Return (X, Y) of the center of cell containing provided text 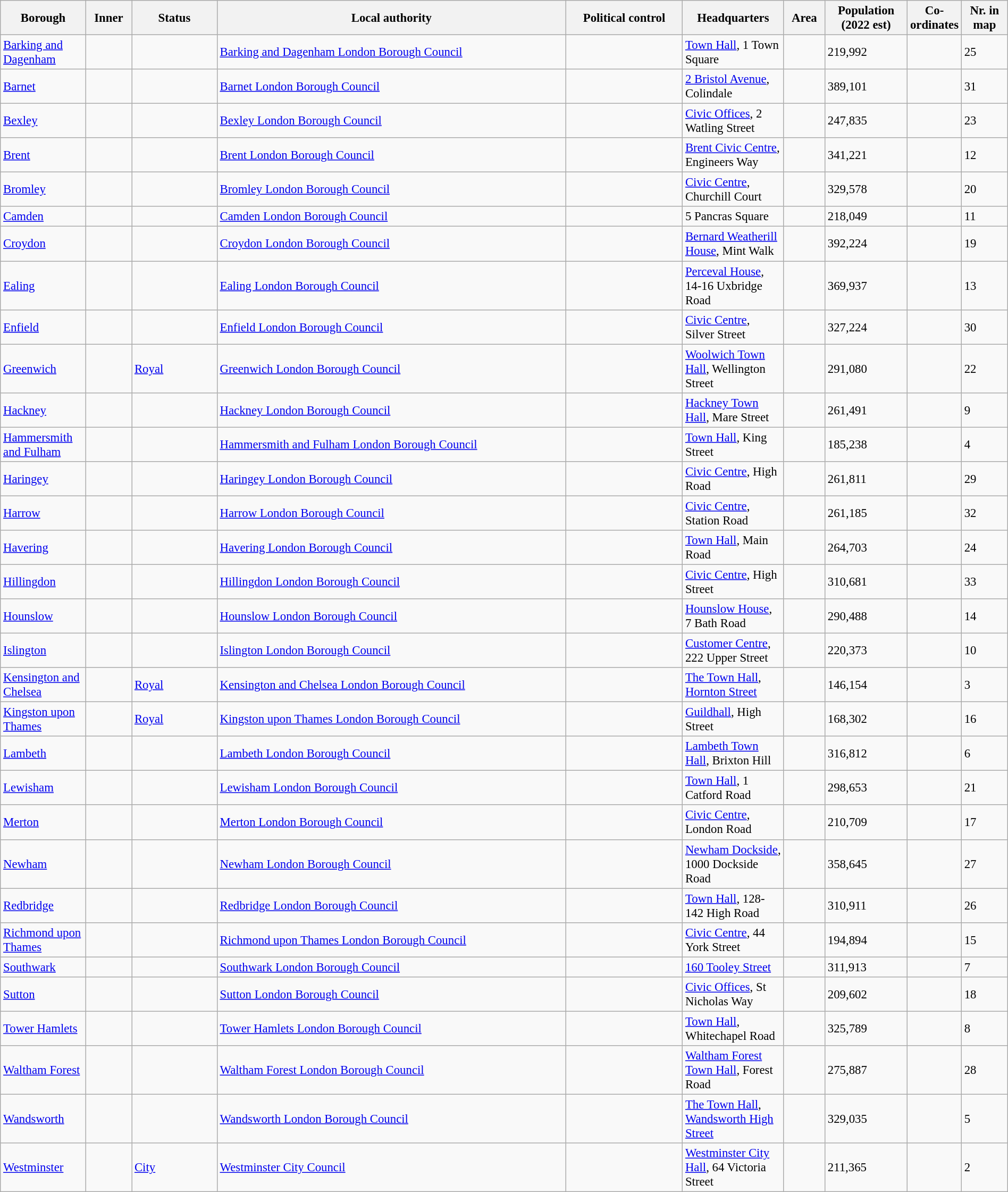
Haringey (44, 479)
Civic Offices, 2 Watling Street (734, 121)
13 (985, 286)
Havering London Borough Council (391, 548)
Camden (44, 216)
Tower Hamlets (44, 1029)
Islington (44, 651)
327,224 (866, 327)
Guildhall, High Street (734, 719)
389,101 (866, 86)
329,035 (866, 1119)
168,302 (866, 719)
Harrow (44, 513)
Waltham Forest London Borough Council (391, 1070)
Westminster City Council (391, 1168)
Hillingdon (44, 582)
Ealing (44, 286)
310,911 (866, 905)
Town Hall, 1 Town Square (734, 52)
210,709 (866, 822)
Barking and Dagenham (44, 52)
Town Hall, King Street (734, 445)
Civic Centre, Station Road (734, 513)
291,080 (866, 369)
Nr. inmap (985, 18)
Borough (44, 18)
Hillingdon London Borough Council (391, 582)
Lewisham (44, 788)
Customer Centre, 222 Upper Street (734, 651)
Havering (44, 548)
Inner (108, 18)
Kensington and Chelsea London Borough Council (391, 685)
4 (985, 445)
160 Tooley Street (734, 967)
18 (985, 995)
Kingston upon Thames (44, 719)
Greenwich London Borough Council (391, 369)
31 (985, 86)
Civic Centre, Churchill Court (734, 189)
6 (985, 753)
Hounslow (44, 616)
Hounslow House, 7 Bath Road (734, 616)
Barnet London Borough Council (391, 86)
Town Hall, Whitechapel Road (734, 1029)
Richmond upon Thames London Borough Council (391, 939)
14 (985, 616)
The Town Hall, Wandsworth High Street (734, 1119)
Area (804, 18)
369,937 (866, 286)
Hammersmith and Fulham (44, 445)
16 (985, 719)
325,789 (866, 1029)
Camden London Borough Council (391, 216)
Lewisham London Borough Council (391, 788)
Population(2022 est) (866, 18)
Hammersmith and Fulham London Borough Council (391, 445)
8 (985, 1029)
247,835 (866, 121)
Hackney London Borough Council (391, 410)
Perceval House, 14-16 Uxbridge Road (734, 286)
Redbridge London Borough Council (391, 905)
17 (985, 822)
Enfield (44, 327)
5 (985, 1119)
2 (985, 1168)
20 (985, 189)
341,221 (866, 155)
Barnet (44, 86)
Hackney Town Hall, Mare Street (734, 410)
Harrow London Borough Council (391, 513)
310,681 (866, 582)
Bromley London Borough Council (391, 189)
Merton (44, 822)
Bromley (44, 189)
194,894 (866, 939)
185,238 (866, 445)
264,703 (866, 548)
Town Hall, Main Road (734, 548)
275,887 (866, 1070)
298,653 (866, 788)
Lambeth (44, 753)
Bernard Weatherill House, Mint Walk (734, 244)
Co-ordinates (935, 18)
2 Bristol Avenue, Colindale (734, 86)
10 (985, 651)
24 (985, 548)
261,811 (866, 479)
Greenwich (44, 369)
15 (985, 939)
9 (985, 410)
11 (985, 216)
32 (985, 513)
Waltham Forest (44, 1070)
Sutton London Borough Council (391, 995)
Newham (44, 864)
Southwark London Borough Council (391, 967)
30 (985, 327)
Brent Civic Centre, Engineers Way (734, 155)
290,488 (866, 616)
Wandsworth (44, 1119)
Brent London Borough Council (391, 155)
Haringey London Borough Council (391, 479)
358,645 (866, 864)
12 (985, 155)
19 (985, 244)
Barking and Dagenham London Borough Council (391, 52)
Civic Offices, St Nicholas Way (734, 995)
Tower Hamlets London Borough Council (391, 1029)
Town Hall, 128-142 High Road (734, 905)
22 (985, 369)
Kingston upon Thames London Borough Council (391, 719)
Hackney (44, 410)
Lambeth Town Hall, Brixton Hill (734, 753)
Brent (44, 155)
Civic Centre, Silver Street (734, 327)
146,154 (866, 685)
Merton London Borough Council (391, 822)
Westminster City Hall, 64 Victoria Street (734, 1168)
26 (985, 905)
Bexley London Borough Council (391, 121)
Richmond upon Thames (44, 939)
25 (985, 52)
211,365 (866, 1168)
Civic Centre, High Street (734, 582)
Political control (624, 18)
21 (985, 788)
Civic Centre, London Road (734, 822)
Bexley (44, 121)
The Town Hall, Hornton Street (734, 685)
Islington London Borough Council (391, 651)
Woolwich Town Hall, Wellington Street (734, 369)
Sutton (44, 995)
7 (985, 967)
Enfield London Borough Council (391, 327)
33 (985, 582)
23 (985, 121)
Kensington and Chelsea (44, 685)
Civic Centre, 44 York Street (734, 939)
Headquarters (734, 18)
Town Hall, 1 Catford Road (734, 788)
220,373 (866, 651)
Status (174, 18)
218,049 (866, 216)
329,578 (866, 189)
392,224 (866, 244)
3 (985, 685)
Ealing London Borough Council (391, 286)
Westminster (44, 1168)
City (174, 1168)
219,992 (866, 52)
Newham Dockside, 1000 Dockside Road (734, 864)
Hounslow London Borough Council (391, 616)
28 (985, 1070)
Southwark (44, 967)
261,185 (866, 513)
5 Pancras Square (734, 216)
311,913 (866, 967)
Newham London Borough Council (391, 864)
Waltham Forest Town Hall, Forest Road (734, 1070)
27 (985, 864)
Croydon London Borough Council (391, 244)
Redbridge (44, 905)
Wandsworth London Borough Council (391, 1119)
Croydon (44, 244)
Local authority (391, 18)
29 (985, 479)
Lambeth London Borough Council (391, 753)
Civic Centre, High Road (734, 479)
316,812 (866, 753)
209,602 (866, 995)
261,491 (866, 410)
